Output the [x, y] coordinate of the center of the cell containing the given text.  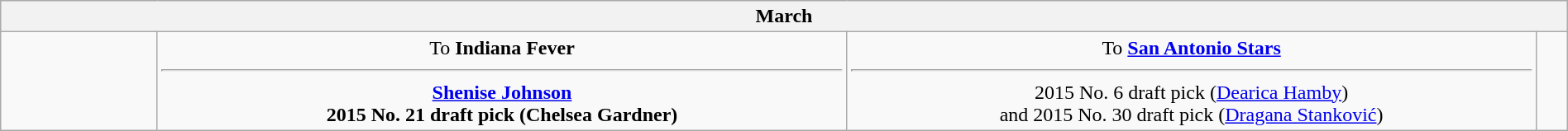
March [784, 16]
To San Antonio Stars2015 No. 6 draft pick (Dearica Hamby)and 2015 No. 30 draft pick (Dragana Stanković) [1192, 81]
To Indiana FeverShenise Johnson2015 No. 21 draft pick (Chelsea Gardner) [502, 81]
